Pinpoint the cell where the given text exists, returning its (x, y) midpoint coordinate. 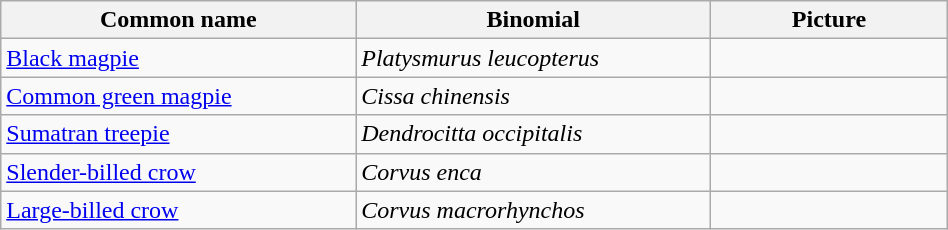
Large-billed crow (178, 210)
Corvus macrorhynchos (534, 210)
Corvus enca (534, 172)
Common name (178, 20)
Black magpie (178, 58)
Binomial (534, 20)
Dendrocitta occipitalis (534, 134)
Picture (830, 20)
Sumatran treepie (178, 134)
Cissa chinensis (534, 96)
Platysmurus leucopterus (534, 58)
Common green magpie (178, 96)
Slender-billed crow (178, 172)
